Identify which cell holds the provided text, then report its (X, Y) central coordinate. 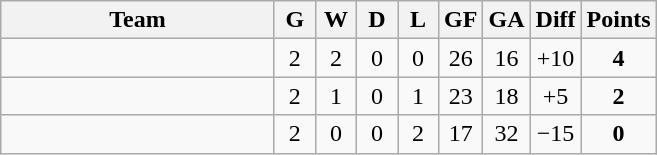
32 (506, 134)
Team (138, 20)
Points (618, 20)
GA (506, 20)
GF (461, 20)
26 (461, 58)
17 (461, 134)
Diff (556, 20)
L (418, 20)
W (336, 20)
18 (506, 96)
23 (461, 96)
+5 (556, 96)
16 (506, 58)
−15 (556, 134)
D (376, 20)
4 (618, 58)
+10 (556, 58)
G (294, 20)
